Determine the (x, y) coordinate at the center of the cell enclosing the given text.  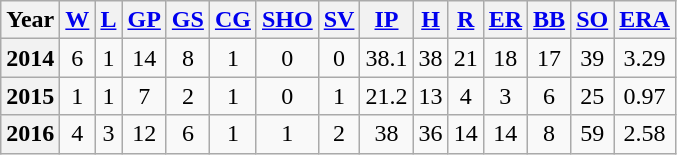
12 (144, 134)
7 (144, 96)
2014 (30, 58)
13 (430, 96)
21.2 (386, 96)
GP (144, 20)
3.29 (645, 58)
Year (30, 20)
18 (505, 58)
CG (232, 20)
17 (550, 58)
25 (592, 96)
ERA (645, 20)
59 (592, 134)
W (78, 20)
39 (592, 58)
2015 (30, 96)
R (466, 20)
38.1 (386, 58)
SO (592, 20)
H (430, 20)
L (108, 20)
2016 (30, 134)
21 (466, 58)
IP (386, 20)
BB (550, 20)
0.97 (645, 96)
SHO (287, 20)
ER (505, 20)
2.58 (645, 134)
36 (430, 134)
SV (339, 20)
GS (188, 20)
